Locate the cell with the specified text and output its (X, Y) center coordinate. 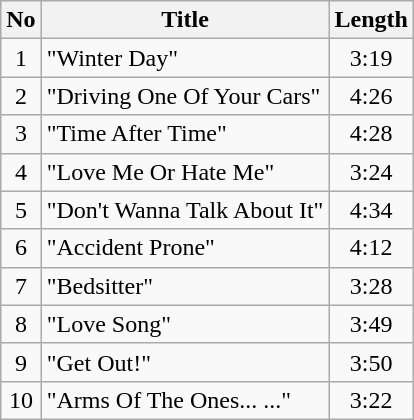
4:34 (371, 210)
"Winter Day" (185, 58)
Length (371, 20)
3:50 (371, 362)
No (21, 20)
4:28 (371, 134)
"Love Song" (185, 324)
1 (21, 58)
3:24 (371, 172)
10 (21, 400)
"Arms Of The Ones... ..." (185, 400)
4:26 (371, 96)
3 (21, 134)
"Driving One Of Your Cars" (185, 96)
Title (185, 20)
"Accident Prone" (185, 248)
"Don't Wanna Talk About It" (185, 210)
3:49 (371, 324)
"Get Out!" (185, 362)
3:28 (371, 286)
3:22 (371, 400)
9 (21, 362)
2 (21, 96)
"Bedsitter" (185, 286)
4 (21, 172)
4:12 (371, 248)
5 (21, 210)
"Time After Time" (185, 134)
"Love Me Or Hate Me" (185, 172)
3:19 (371, 58)
6 (21, 248)
8 (21, 324)
7 (21, 286)
